Find where the given text appears and provide that cell's center as [X, Y] coordinate. 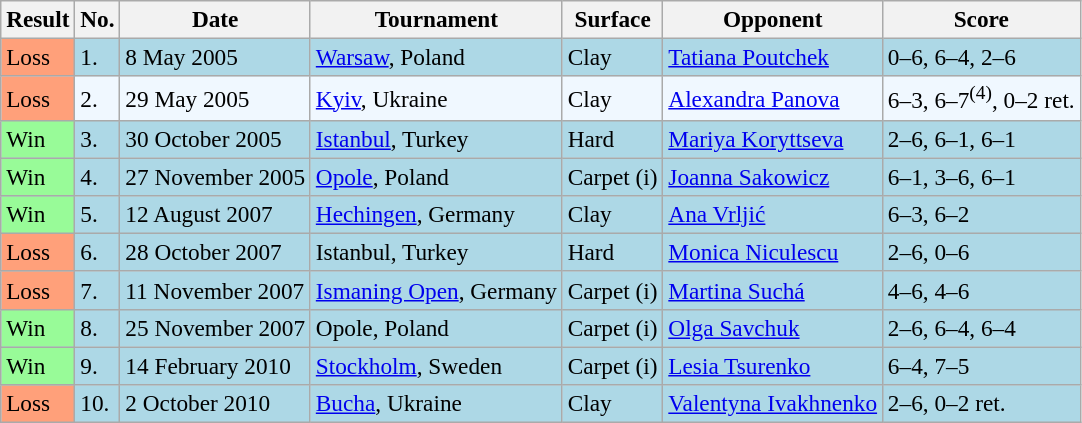
14 February 2010 [215, 366]
10. [98, 403]
28 October 2007 [215, 252]
Kyiv, Ukraine [436, 98]
Result [38, 19]
6–3, 6–2 [981, 214]
6–4, 7–5 [981, 366]
Martina Suchá [773, 290]
29 May 2005 [215, 98]
Opponent [773, 19]
Olga Savchuk [773, 328]
Lesia Tsurenko [773, 366]
3. [98, 139]
1. [98, 57]
Date [215, 19]
9. [98, 366]
Ismaning Open, Germany [436, 290]
8. [98, 328]
Score [981, 19]
0–6, 6–4, 2–6 [981, 57]
2. [98, 98]
27 November 2005 [215, 177]
25 November 2007 [215, 328]
4–6, 4–6 [981, 290]
Hechingen, Germany [436, 214]
Tatiana Poutchek [773, 57]
6–3, 6–7(4), 0–2 ret. [981, 98]
2–6, 6–1, 6–1 [981, 139]
Stockholm, Sweden [436, 366]
30 October 2005 [215, 139]
Warsaw, Poland [436, 57]
5. [98, 214]
Bucha, Ukraine [436, 403]
7. [98, 290]
2–6, 0–6 [981, 252]
2 October 2010 [215, 403]
8 May 2005 [215, 57]
6. [98, 252]
Monica Niculescu [773, 252]
Valentyna Ivakhnenko [773, 403]
Alexandra Panova [773, 98]
Surface [612, 19]
Mariya Koryttseva [773, 139]
12 August 2007 [215, 214]
4. [98, 177]
Joanna Sakowicz [773, 177]
11 November 2007 [215, 290]
6–1, 3–6, 6–1 [981, 177]
Tournament [436, 19]
2–6, 0–2 ret. [981, 403]
No. [98, 19]
Ana Vrljić [773, 214]
2–6, 6–4, 6–4 [981, 328]
